Return the [x, y] coordinate for the center point of the cell that contains the specified text.  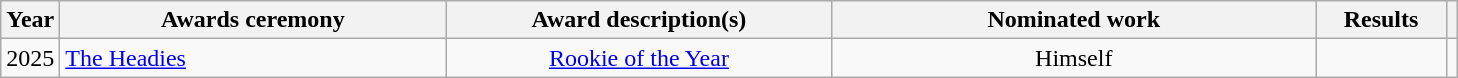
Himself [1074, 58]
Results [1382, 20]
Year [30, 20]
The Headies [253, 58]
Award description(s) [639, 20]
Rookie of the Year [639, 58]
Nominated work [1074, 20]
2025 [30, 58]
Awards ceremony [253, 20]
